Detect which cell encompasses the target text, then output its [X, Y] center coordinate. 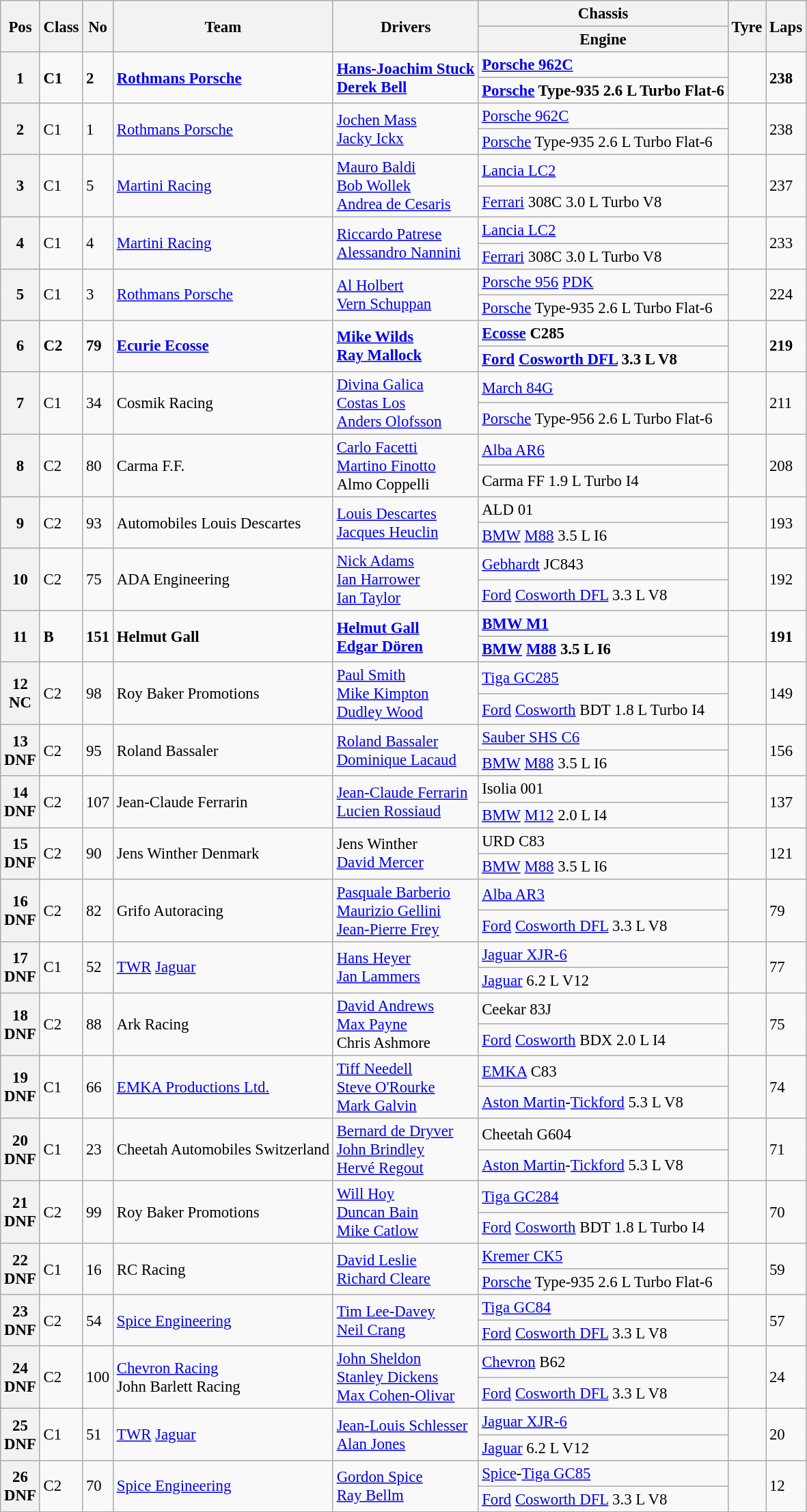
Chevron B62 [603, 1362]
URD C83 [603, 841]
100 [98, 1378]
Isolia 001 [603, 789]
Carma F.F. [223, 465]
8 [20, 465]
233 [786, 243]
RC Racing [223, 1269]
Jens Winther David Mercer [406, 853]
ALD 01 [603, 510]
23 [98, 1150]
March 84G [603, 388]
11 [20, 637]
24DNF [20, 1378]
93 [98, 522]
Tiga GC84 [603, 1308]
23DNF [20, 1321]
Helmut Gall [223, 637]
Pasquale Barberio Maurizio Gellini Jean-Pierre Frey [406, 910]
Al Holbert Vern Schuppan [406, 294]
20DNF [20, 1150]
237 [786, 186]
Paul Smith Mike Kimpton Dudley Wood [406, 694]
Porsche 956 PDK [603, 282]
59 [786, 1269]
David Leslie Richard Cleare [406, 1269]
Hans-Joachim Stuck Derek Bell [406, 78]
Pos [20, 26]
107 [98, 802]
88 [98, 1025]
Cheetah G604 [603, 1134]
15DNF [20, 853]
Bernard de Dryver John Brindley Hervé Regout [406, 1150]
26DNF [20, 1486]
Ceekar 83J [603, 1009]
10 [20, 580]
Kremer CK5 [603, 1256]
192 [786, 580]
25DNF [20, 1434]
Nick Adams Ian Harrower Ian Taylor [406, 580]
EMKA Productions Ltd. [223, 1087]
16 [98, 1269]
Mauro Baldi Bob Wollek Andrea de Cesaris [406, 186]
ADA Engineering [223, 580]
Sauber SHS C6 [603, 738]
Tim Lee-Davey Neil Crang [406, 1321]
Alba AR6 [603, 450]
Alba AR3 [603, 895]
Carma FF 1.9 L Turbo I4 [603, 481]
80 [98, 465]
Automobiles Louis Descartes [223, 522]
Chevron Racing John Barlett Racing [223, 1378]
90 [98, 853]
Ecurie Ecosse [223, 346]
Ark Racing [223, 1025]
Roland Bassaler [223, 751]
BMW M12 2.0 L I4 [603, 815]
208 [786, 465]
52 [98, 968]
99 [98, 1213]
Roland Bassaler Dominique Lacaud [406, 751]
13DNF [20, 751]
20 [786, 1434]
Class [61, 26]
David Andrews Max Payne Chris Ashmore [406, 1025]
54 [98, 1321]
9 [20, 522]
Jochen Mass Jacky Ickx [406, 129]
66 [98, 1087]
Engine [603, 40]
137 [786, 802]
Laps [786, 26]
71 [786, 1150]
219 [786, 346]
John Sheldon Stanley Dickens Max Cohen-Olivar [406, 1378]
224 [786, 294]
22DNF [20, 1269]
82 [98, 910]
Helmut Gall Edgar Dören [406, 637]
14DNF [20, 802]
211 [786, 403]
193 [786, 522]
Drivers [406, 26]
16DNF [20, 910]
BMW M1 [603, 624]
6 [20, 346]
Jens Winther Denmark [223, 853]
95 [98, 751]
18DNF [20, 1025]
156 [786, 751]
149 [786, 694]
34 [98, 403]
Cheetah Automobiles Switzerland [223, 1150]
Louis Descartes Jacques Heuclin [406, 522]
51 [98, 1434]
Gordon Spice Ray Bellm [406, 1486]
Ford Cosworth BDX 2.0 L I4 [603, 1040]
Grifo Autoracing [223, 910]
EMKA C83 [603, 1071]
Jean-Louis Schlesser Alan Jones [406, 1434]
98 [98, 694]
Divina Galica Costas Los Anders Olofsson [406, 403]
No [98, 26]
121 [786, 853]
12NC [20, 694]
21DNF [20, 1213]
24 [786, 1378]
191 [786, 637]
Spice-Tiga GC85 [603, 1473]
Chassis [603, 14]
151 [98, 637]
Porsche Type-956 2.6 L Turbo Flat-6 [603, 418]
Will Hoy Duncan Bain Mike Catlow [406, 1213]
Ecosse C285 [603, 333]
Team [223, 26]
Tiff Needell Steve O'Rourke Mark Galvin [406, 1087]
Jean-Claude Ferrarin Lucien Rossiaud [406, 802]
19DNF [20, 1087]
Cosmik Racing [223, 403]
Gebhardt JC843 [603, 564]
12 [786, 1486]
Carlo Facetti Martino Finotto Almo Coppelli [406, 465]
Tiga GC284 [603, 1197]
Hans Heyer Jan Lammers [406, 968]
74 [786, 1087]
57 [786, 1321]
Riccardo Patrese Alessandro Nannini [406, 243]
Jean-Claude Ferrarin [223, 802]
Tyre [746, 26]
77 [786, 968]
17DNF [20, 968]
7 [20, 403]
B [61, 637]
Mike Wilds Ray Mallock [406, 346]
Tiga GC285 [603, 678]
